Find where the given text appears and provide that cell's center as (x, y) coordinate. 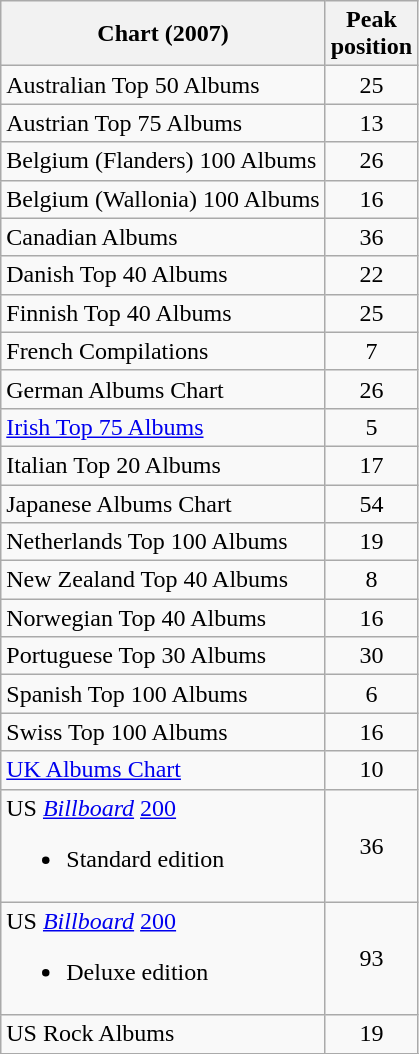
US Billboard 200Deluxe edition (163, 958)
UK Albums Chart (163, 770)
6 (371, 694)
German Albums Chart (163, 389)
Netherlands Top 100 Albums (163, 542)
Austrian Top 75 Albums (163, 123)
Canadian Albums (163, 237)
Finnish Top 40 Albums (163, 313)
Spanish Top 100 Albums (163, 694)
93 (371, 958)
Chart (2007) (163, 34)
10 (371, 770)
30 (371, 656)
US Rock Albums (163, 1034)
Belgium (Wallonia) 100 Albums (163, 199)
5 (371, 427)
13 (371, 123)
French Compilations (163, 351)
22 (371, 275)
US Billboard 200Standard edition (163, 846)
Japanese Albums Chart (163, 503)
Danish Top 40 Albums (163, 275)
Belgium (Flanders) 100 Albums (163, 161)
17 (371, 465)
7 (371, 351)
Swiss Top 100 Albums (163, 732)
54 (371, 503)
Australian Top 50 Albums (163, 85)
New Zealand Top 40 Albums (163, 580)
Peakposition (371, 34)
Portuguese Top 30 Albums (163, 656)
Irish Top 75 Albums (163, 427)
8 (371, 580)
Italian Top 20 Albums (163, 465)
Norwegian Top 40 Albums (163, 618)
